Determine the (x, y) coordinate at the center of the cell enclosing the given text.  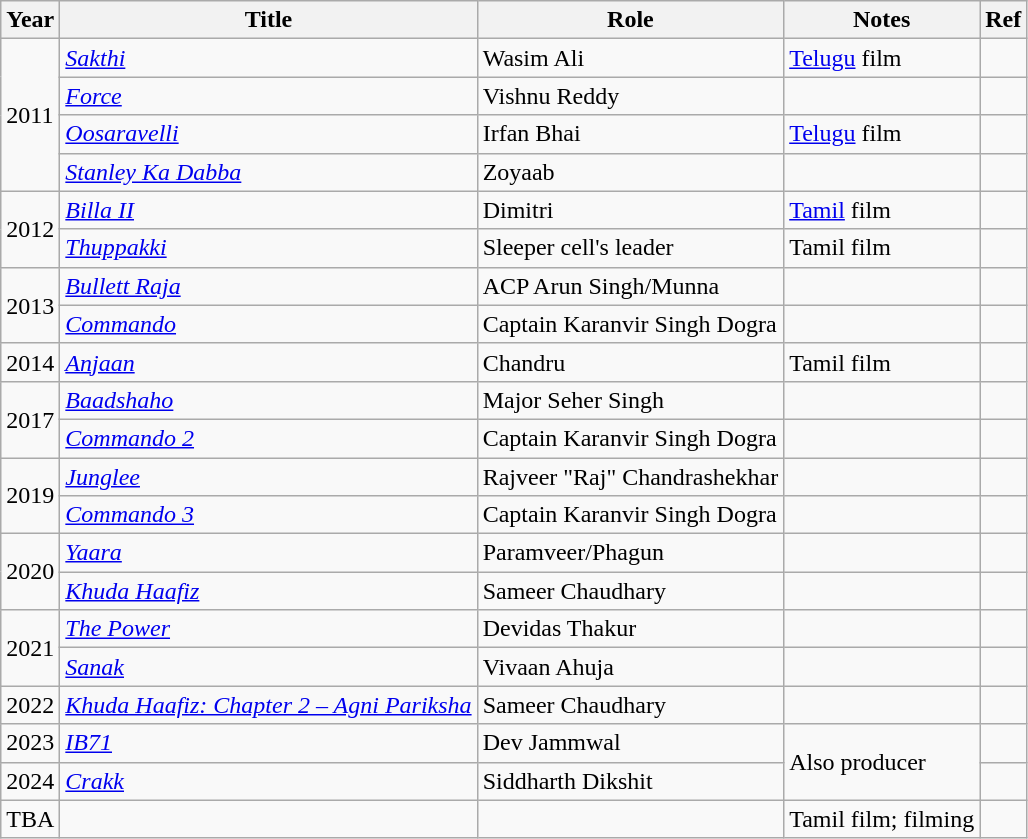
Zoyaab (630, 172)
Dimitri (630, 210)
Commando 2 (268, 438)
Vivaan Ahuja (630, 667)
Devidas Thakur (630, 629)
Oosaravelli (268, 134)
Khuda Haafiz: Chapter 2 – Agni Pariksha (268, 705)
Year (30, 20)
IB71 (268, 743)
Wasim Ali (630, 58)
2014 (30, 362)
Irfan Bhai (630, 134)
Stanley Ka Dabba (268, 172)
Siddharth Dikshit (630, 781)
2022 (30, 705)
Chandru (630, 362)
Force (268, 96)
Commando (268, 324)
Ref (1004, 20)
ACP Arun Singh/Munna (630, 286)
2012 (30, 229)
Also producer (882, 762)
Bullett Raja (268, 286)
2021 (30, 648)
Tamil film; filming (882, 819)
2011 (30, 115)
Rajveer "Raj" Chandrashekhar (630, 477)
Anjaan (268, 362)
2017 (30, 419)
Baadshaho (268, 400)
Vishnu Reddy (630, 96)
The Power (268, 629)
Crakk (268, 781)
2013 (30, 305)
TBA (30, 819)
Major Seher Singh (630, 400)
Title (268, 20)
Sakthi (268, 58)
2023 (30, 743)
Notes (882, 20)
2024 (30, 781)
Khuda Haafiz (268, 591)
Paramveer/Phagun (630, 553)
2020 (30, 572)
Yaara (268, 553)
Sleeper cell's leader (630, 248)
Billa II (268, 210)
Role (630, 20)
Dev Jammwal (630, 743)
Sanak (268, 667)
Commando 3 (268, 515)
Thuppakki (268, 248)
Junglee (268, 477)
2019 (30, 496)
